Search for the cell housing the specified text and yield its (X, Y) center coordinate. 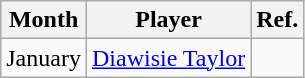
Ref. (278, 20)
Player (168, 20)
Month (44, 20)
January (44, 58)
Diawisie Taylor (168, 58)
